Locate the cell with the specified text and output its (X, Y) center coordinate. 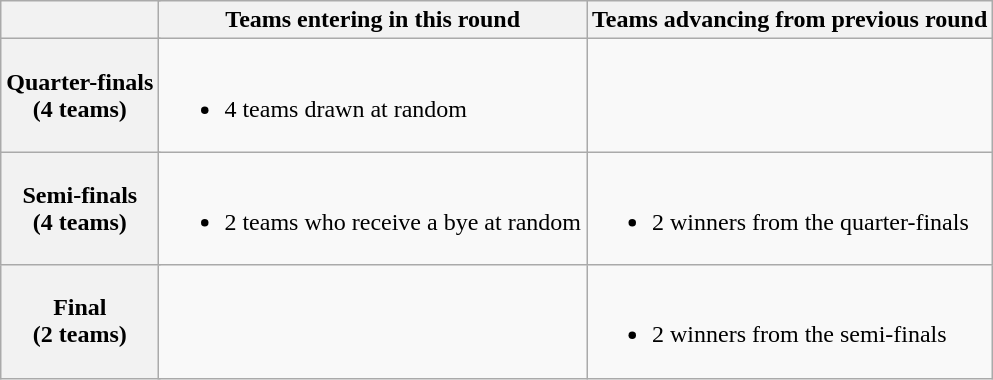
4 teams drawn at random (373, 96)
Quarter-finals(4 teams) (80, 96)
2 winners from the quarter-finals (789, 208)
Teams entering in this round (373, 20)
Teams advancing from previous round (789, 20)
Semi-finals(4 teams) (80, 208)
Final(2 teams) (80, 322)
2 winners from the semi-finals (789, 322)
2 teams who receive a bye at random (373, 208)
